Capture the cell that displays the provided text and extract its [X, Y] central coordinate. 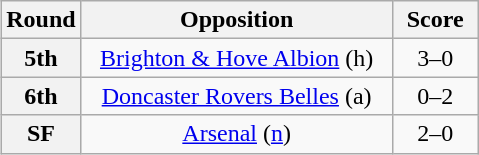
5th [41, 58]
SF [41, 134]
0–2 [435, 96]
Doncaster Rovers Belles (a) [236, 96]
2–0 [435, 134]
Round [41, 20]
Arsenal (n) [236, 134]
6th [41, 96]
Brighton & Hove Albion (h) [236, 58]
3–0 [435, 58]
Opposition [236, 20]
Score [435, 20]
